Scan for the cell matching the given text and deliver its [X, Y] coordinate at center. 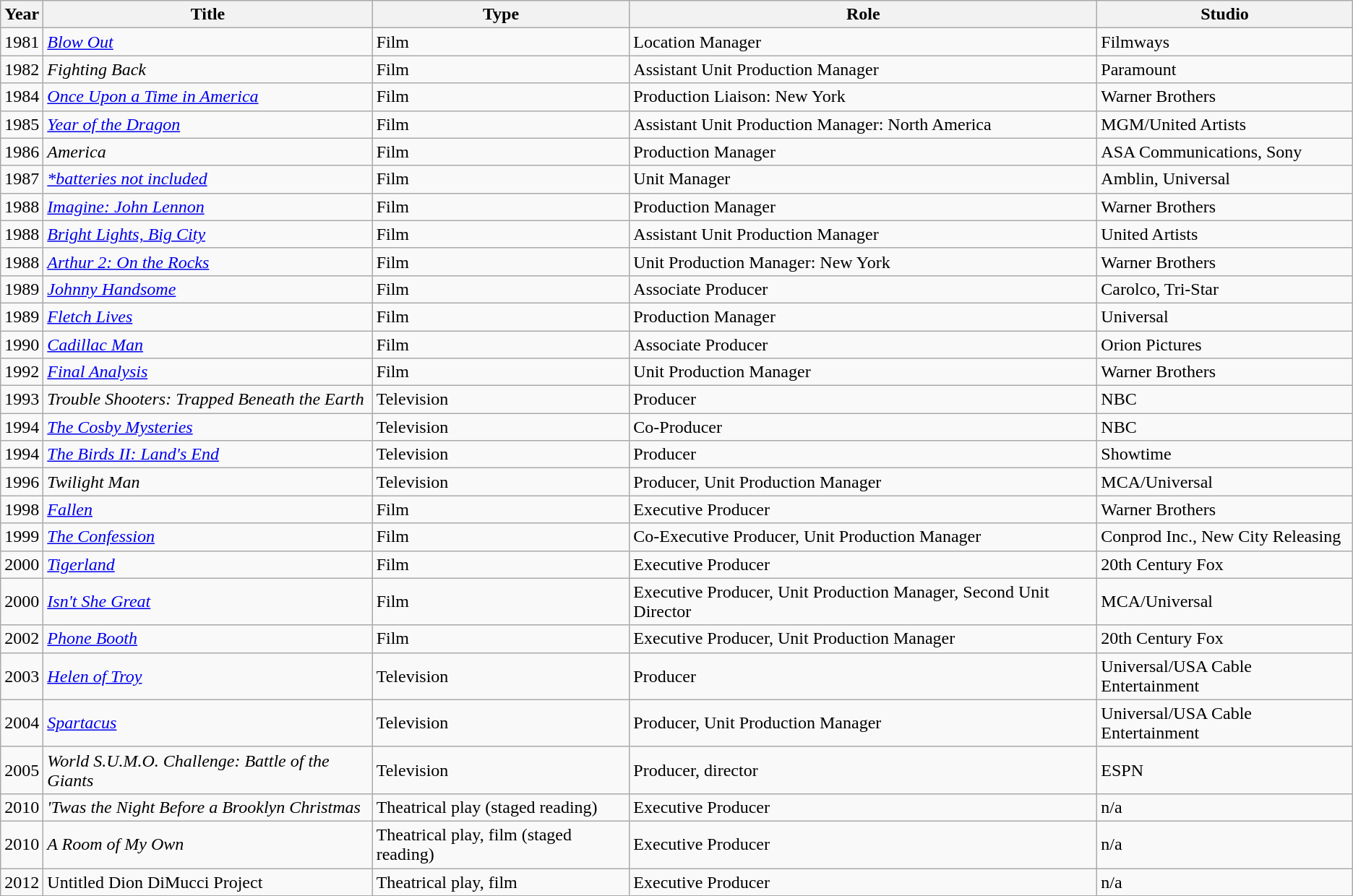
A Room of My Own [208, 844]
Cadillac Man [208, 345]
Blow Out [208, 42]
Unit Production Manager [863, 372]
MGM/United Artists [1224, 124]
2003 [22, 676]
Assistant Unit Production Manager: North America [863, 124]
1987 [22, 179]
Producer, director [863, 770]
Production Liaison: New York [863, 97]
Co-Executive Producer, Unit Production Manager [863, 537]
Final Analysis [208, 372]
Theatrical play, film [501, 882]
Once Upon a Time in America [208, 97]
Bright Lights, Big City [208, 234]
1993 [22, 400]
1999 [22, 537]
1982 [22, 69]
Tigerland [208, 564]
ESPN [1224, 770]
America [208, 152]
Location Manager [863, 42]
The Confession [208, 537]
World S.U.M.O. Challenge: Battle of the Giants [208, 770]
1984 [22, 97]
Role [863, 14]
2004 [22, 723]
1990 [22, 345]
Filmways [1224, 42]
1992 [22, 372]
Paramount [1224, 69]
Year [22, 14]
Untitled Dion DiMucci Project [208, 882]
Theatrical play, film (staged reading) [501, 844]
Studio [1224, 14]
1996 [22, 482]
1998 [22, 509]
Unit Production Manager: New York [863, 262]
Johnny Handsome [208, 289]
Trouble Shooters: Trapped Beneath the Earth [208, 400]
Carolco, Tri-Star [1224, 289]
Showtime [1224, 455]
The Birds II: Land's End [208, 455]
2002 [22, 639]
*batteries not included [208, 179]
The Cosby Mysteries [208, 427]
Spartacus [208, 723]
1986 [22, 152]
Unit Manager [863, 179]
Phone Booth [208, 639]
United Artists [1224, 234]
2005 [22, 770]
Executive Producer, Unit Production Manager, Second Unit Director [863, 601]
Imagine: John Lennon [208, 207]
Amblin, Universal [1224, 179]
Orion Pictures [1224, 345]
Isn't She Great [208, 601]
Fletch Lives [208, 316]
Type [501, 14]
Co-Producer [863, 427]
Arthur 2: On the Rocks [208, 262]
Executive Producer, Unit Production Manager [863, 639]
Theatrical play (staged reading) [501, 807]
Year of the Dragon [208, 124]
Helen of Troy [208, 676]
'Twas the Night Before a Brooklyn Christmas [208, 807]
Fallen [208, 509]
Conprod Inc., New City Releasing [1224, 537]
Twilight Man [208, 482]
1985 [22, 124]
1981 [22, 42]
ASA Communications, Sony [1224, 152]
2012 [22, 882]
Title [208, 14]
Universal [1224, 316]
Fighting Back [208, 69]
